Output the [X, Y] coordinate of the center of the cell containing the given text.  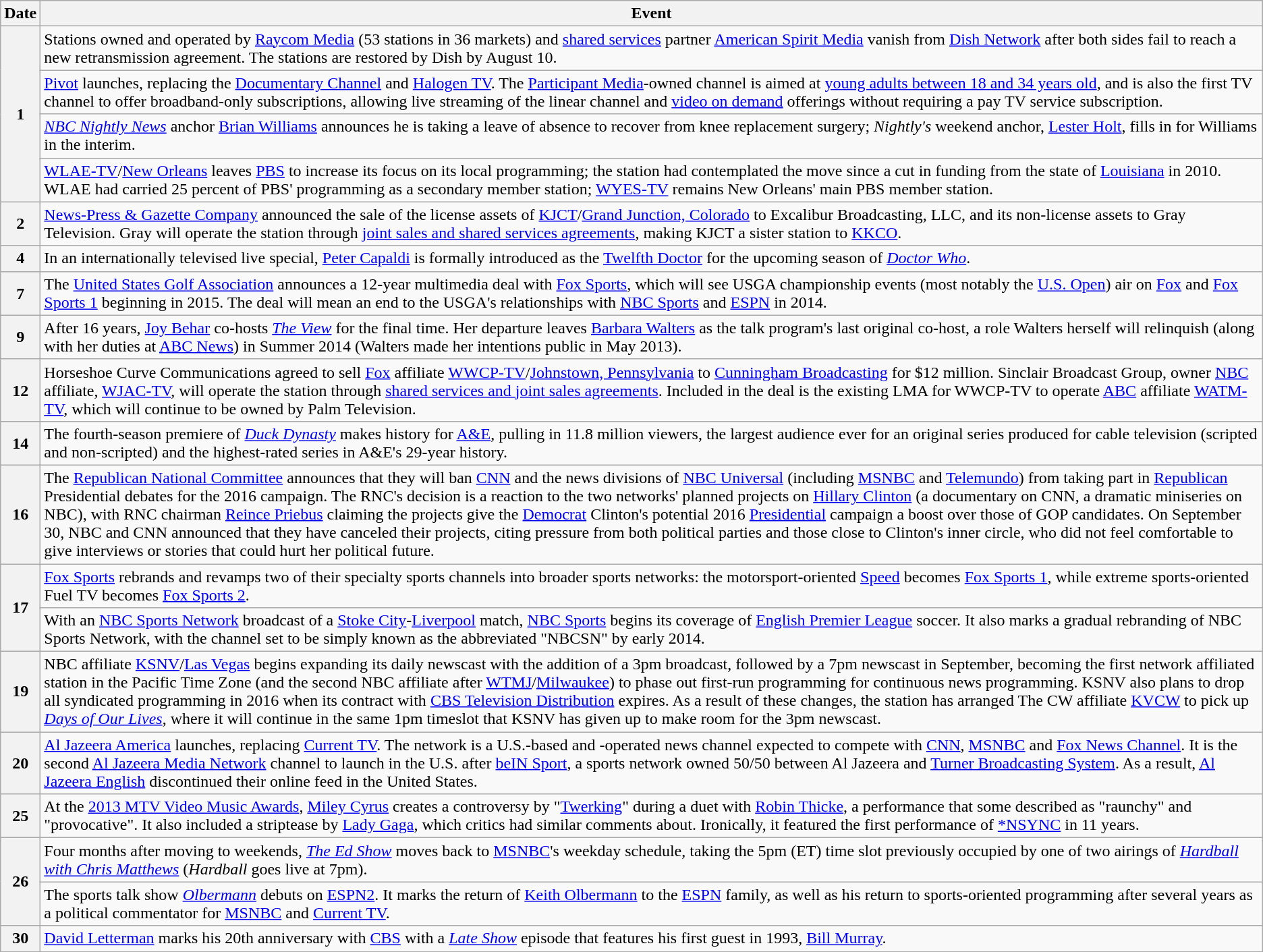
7 [20, 293]
David Letterman marks his 20th anniversary with CBS with a Late Show episode that features his first guest in 1993, Bill Murray. [652, 939]
1 [20, 114]
Event [652, 13]
20 [20, 763]
2 [20, 224]
30 [20, 939]
4 [20, 258]
Date [20, 13]
In an internationally televised live special, Peter Capaldi is formally introduced as the Twelfth Doctor for the upcoming season of Doctor Who. [652, 258]
16 [20, 514]
17 [20, 608]
14 [20, 443]
26 [20, 882]
12 [20, 390]
25 [20, 816]
9 [20, 337]
19 [20, 692]
